Determine the [X, Y] coordinate at the center of the cell enclosing the given text.  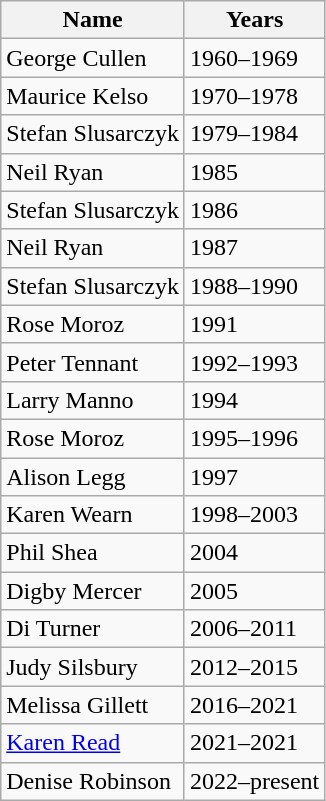
1960–1969 [254, 58]
Name [93, 20]
Judy Silsbury [93, 667]
1995–1996 [254, 438]
2005 [254, 591]
Karen Wearn [93, 515]
2004 [254, 553]
1992–1993 [254, 362]
2012–2015 [254, 667]
Karen Read [93, 743]
Digby Mercer [93, 591]
1988–1990 [254, 286]
2006–2011 [254, 629]
1994 [254, 400]
1998–2003 [254, 515]
Years [254, 20]
1987 [254, 248]
Denise Robinson [93, 781]
Peter Tennant [93, 362]
1986 [254, 210]
Phil Shea [93, 553]
Alison Legg [93, 477]
2021–2021 [254, 743]
1979–1984 [254, 134]
George Cullen [93, 58]
1991 [254, 324]
Larry Manno [93, 400]
1970–1978 [254, 96]
1997 [254, 477]
2016–2021 [254, 705]
2022–present [254, 781]
Maurice Kelso [93, 96]
1985 [254, 172]
Di Turner [93, 629]
Melissa Gillett [93, 705]
